Scan for the cell matching the given text and deliver its (x, y) coordinate at center. 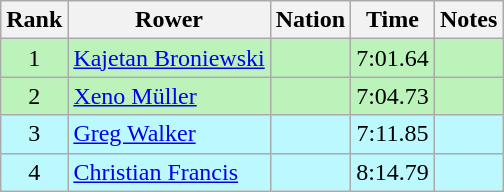
Christian Francis (169, 172)
4 (34, 172)
2 (34, 96)
3 (34, 134)
Greg Walker (169, 134)
Kajetan Broniewski (169, 58)
Nation (310, 20)
7:11.85 (393, 134)
8:14.79 (393, 172)
7:04.73 (393, 96)
Xeno Müller (169, 96)
1 (34, 58)
Time (393, 20)
Notes (468, 20)
Rower (169, 20)
Rank (34, 20)
7:01.64 (393, 58)
